Identify which cell holds the provided text, then report its (X, Y) central coordinate. 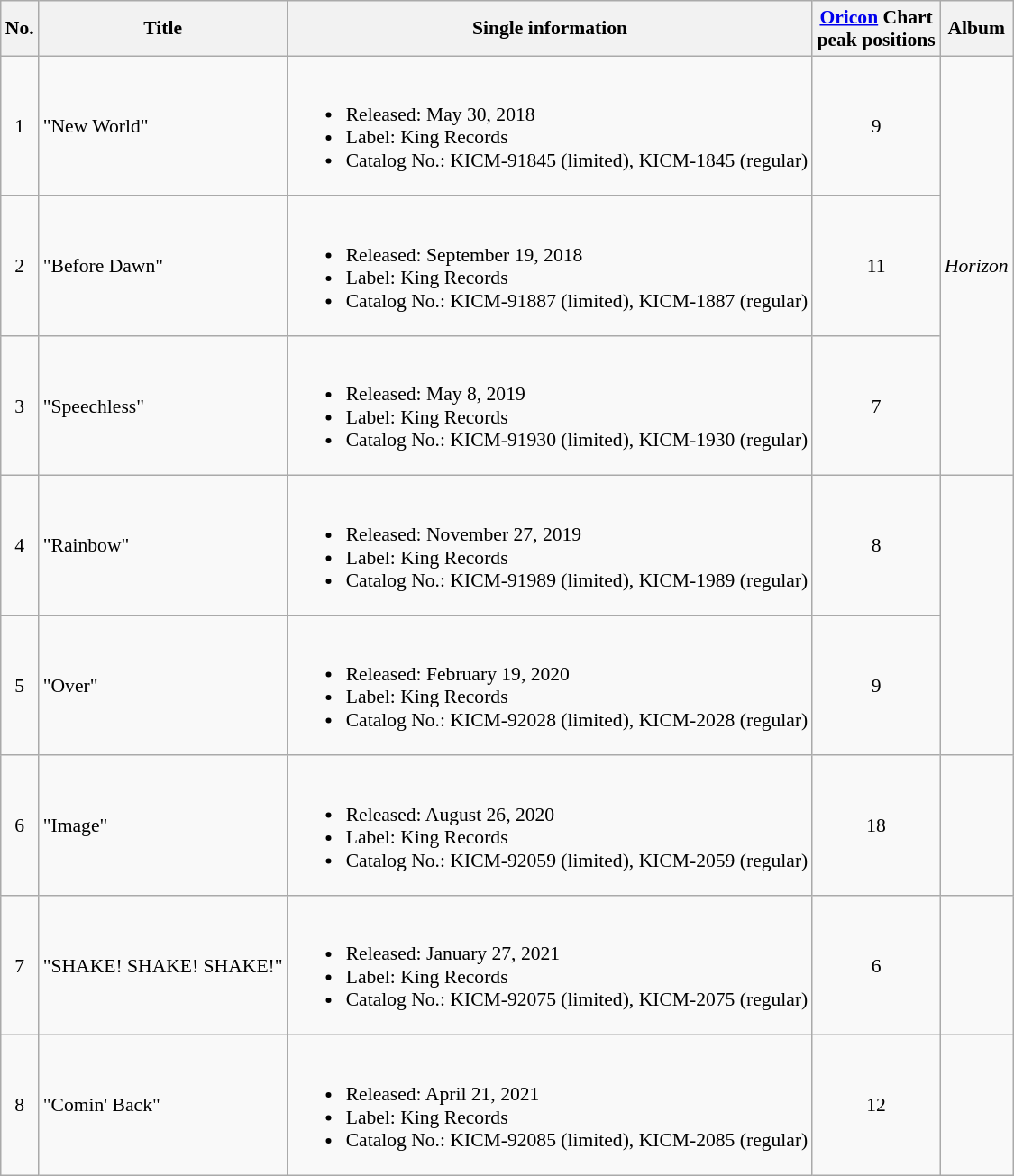
11 (876, 267)
1 (20, 126)
Released: April 21, 2021Label: King RecordsCatalog No.: KICM-92085 (limited), KICM-2085 (regular) (550, 1105)
Released: February 19, 2020Label: King RecordsCatalog No.: KICM-92028 (limited), KICM-2028 (regular) (550, 685)
Released: May 30, 2018Label: King RecordsCatalog No.: KICM-91845 (limited), KICM-1845 (regular) (550, 126)
18 (876, 825)
Horizon (977, 266)
Released: November 27, 2019Label: King RecordsCatalog No.: KICM-91989 (limited), KICM-1989 (regular) (550, 546)
Released: August 26, 2020Label: King RecordsCatalog No.: KICM-92059 (limited), KICM-2059 (regular) (550, 825)
No. (20, 29)
"Rainbow" (163, 546)
2 (20, 267)
3 (20, 406)
Oricon Chartpeak positions (876, 29)
Released: January 27, 2021Label: King RecordsCatalog No.: KICM-92075 (limited), KICM-2075 (regular) (550, 966)
Title (163, 29)
Single information (550, 29)
"Image" (163, 825)
"Before Dawn" (163, 267)
"New World" (163, 126)
Released: May 8, 2019Label: King RecordsCatalog No.: KICM-91930 (limited), KICM-1930 (regular) (550, 406)
Album (977, 29)
"SHAKE! SHAKE! SHAKE!" (163, 966)
"Comin' Back" (163, 1105)
5 (20, 685)
Released: September 19, 2018Label: King RecordsCatalog No.: KICM-91887 (limited), KICM-1887 (regular) (550, 267)
4 (20, 546)
"Over" (163, 685)
12 (876, 1105)
"Speechless" (163, 406)
